Provide the [X, Y] coordinate of the cell's center where the given text is located.  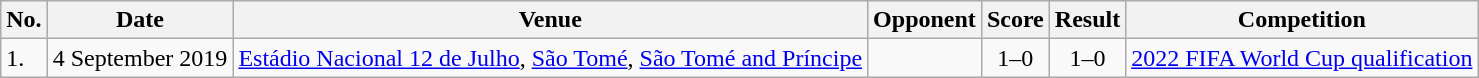
Opponent [925, 20]
1. [24, 58]
Date [140, 20]
Score [1015, 20]
Venue [550, 20]
Estádio Nacional 12 de Julho, São Tomé, São Tomé and Príncipe [550, 58]
Result [1087, 20]
Competition [1302, 20]
No. [24, 20]
2022 FIFA World Cup qualification [1302, 58]
4 September 2019 [140, 58]
